Find where the given text appears and provide that cell's center as [X, Y] coordinate. 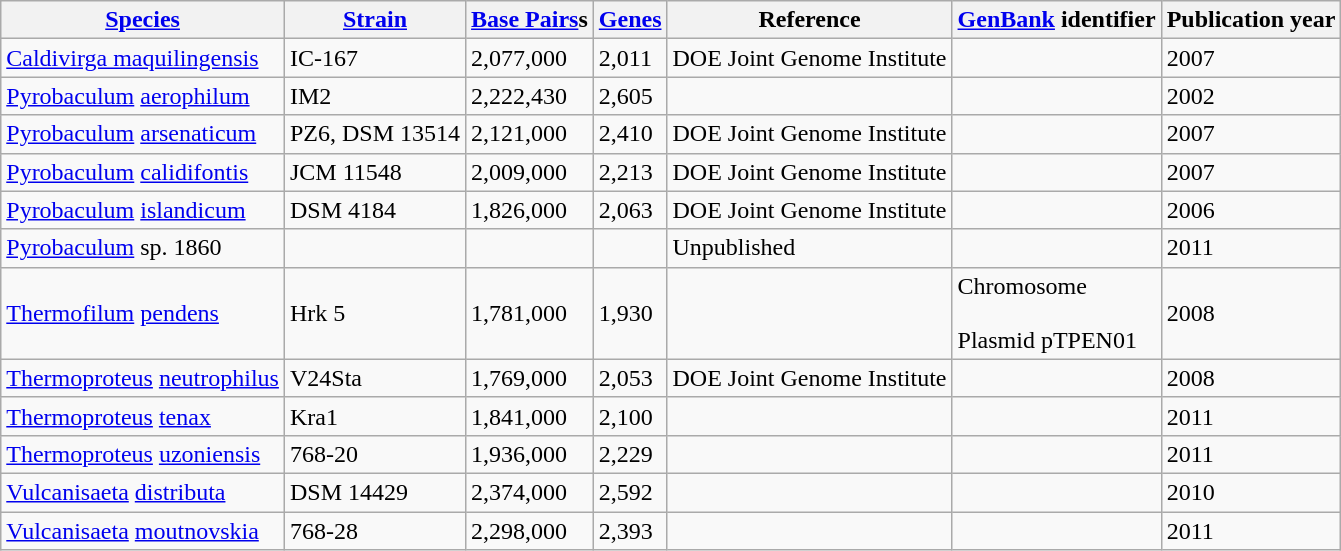
1,769,000 [530, 378]
2,213 [630, 172]
Pyrobaculum aerophilum [143, 96]
Hrk 5 [374, 313]
2,009,000 [530, 172]
Pyrobaculum islandicum [143, 210]
2,605 [630, 96]
2,100 [630, 416]
Genes [630, 20]
Chromosome Plasmid pTPEN01 [1056, 313]
2,592 [630, 492]
V24Sta [374, 378]
Strain [374, 20]
2,053 [630, 378]
DSM 4184 [374, 210]
2,011 [630, 58]
Pyrobaculum calidifontis [143, 172]
Vulcanisaeta distributa [143, 492]
2,077,000 [530, 58]
2,410 [630, 134]
Base Pairss [530, 20]
GenBank identifier [1056, 20]
Thermoproteus tenax [143, 416]
Unpublished [810, 248]
Pyrobaculum arsenaticum [143, 134]
1,841,000 [530, 416]
1,781,000 [530, 313]
Thermofilum pendens [143, 313]
2,229 [630, 454]
1,936,000 [530, 454]
PZ6, DSM 13514 [374, 134]
IM2 [374, 96]
Kra1 [374, 416]
IC-167 [374, 58]
Thermoproteus uzoniensis [143, 454]
1,930 [630, 313]
2006 [1251, 210]
768-20 [374, 454]
2,121,000 [530, 134]
2,393 [630, 531]
JCM 11548 [374, 172]
Vulcanisaeta moutnovskia [143, 531]
Caldivirga maquilingensis [143, 58]
DSM 14429 [374, 492]
2002 [1251, 96]
1,826,000 [530, 210]
2,298,000 [530, 531]
768-28 [374, 531]
2,374,000 [530, 492]
Species [143, 20]
Pyrobaculum sp. 1860 [143, 248]
2,222,430 [530, 96]
Reference [810, 20]
Thermoproteus neutrophilus [143, 378]
2,063 [630, 210]
2010 [1251, 492]
Publication year [1251, 20]
